Search for the cell housing the specified text and yield its [X, Y] center coordinate. 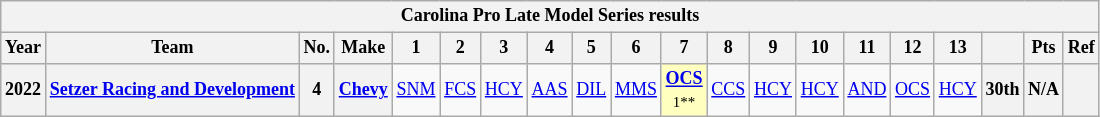
OCS1** [684, 90]
DIL [592, 90]
FCS [460, 90]
CCS [728, 90]
7 [684, 48]
1 [416, 48]
2022 [24, 90]
5 [592, 48]
11 [867, 48]
6 [636, 48]
OCS [913, 90]
12 [913, 48]
Make [363, 48]
N/A [1044, 90]
13 [958, 48]
SNM [416, 90]
2 [460, 48]
Team [172, 48]
Setzer Racing and Development [172, 90]
Ref [1081, 48]
AND [867, 90]
10 [820, 48]
AAS [550, 90]
3 [504, 48]
Chevy [363, 90]
MMS [636, 90]
30th [1002, 90]
Year [24, 48]
8 [728, 48]
Pts [1044, 48]
Carolina Pro Late Model Series results [550, 16]
9 [774, 48]
No. [316, 48]
